Identify which cell holds the provided text, then report its [X, Y] central coordinate. 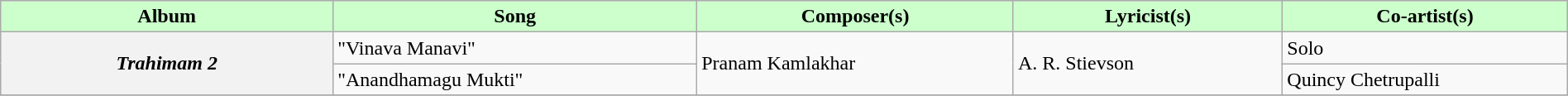
A. R. Stievson [1148, 64]
Pranam Kamlakhar [855, 64]
"Anandhamagu Mukti" [515, 79]
Trahimam 2 [167, 64]
Solo [1425, 48]
Lyricist(s) [1148, 17]
Co-artist(s) [1425, 17]
"Vinava Manavi" [515, 48]
Quincy Chetrupalli [1425, 79]
Composer(s) [855, 17]
Song [515, 17]
Album [167, 17]
